For the text-containing cell, return its midpoint in [x, y] coordinate format. 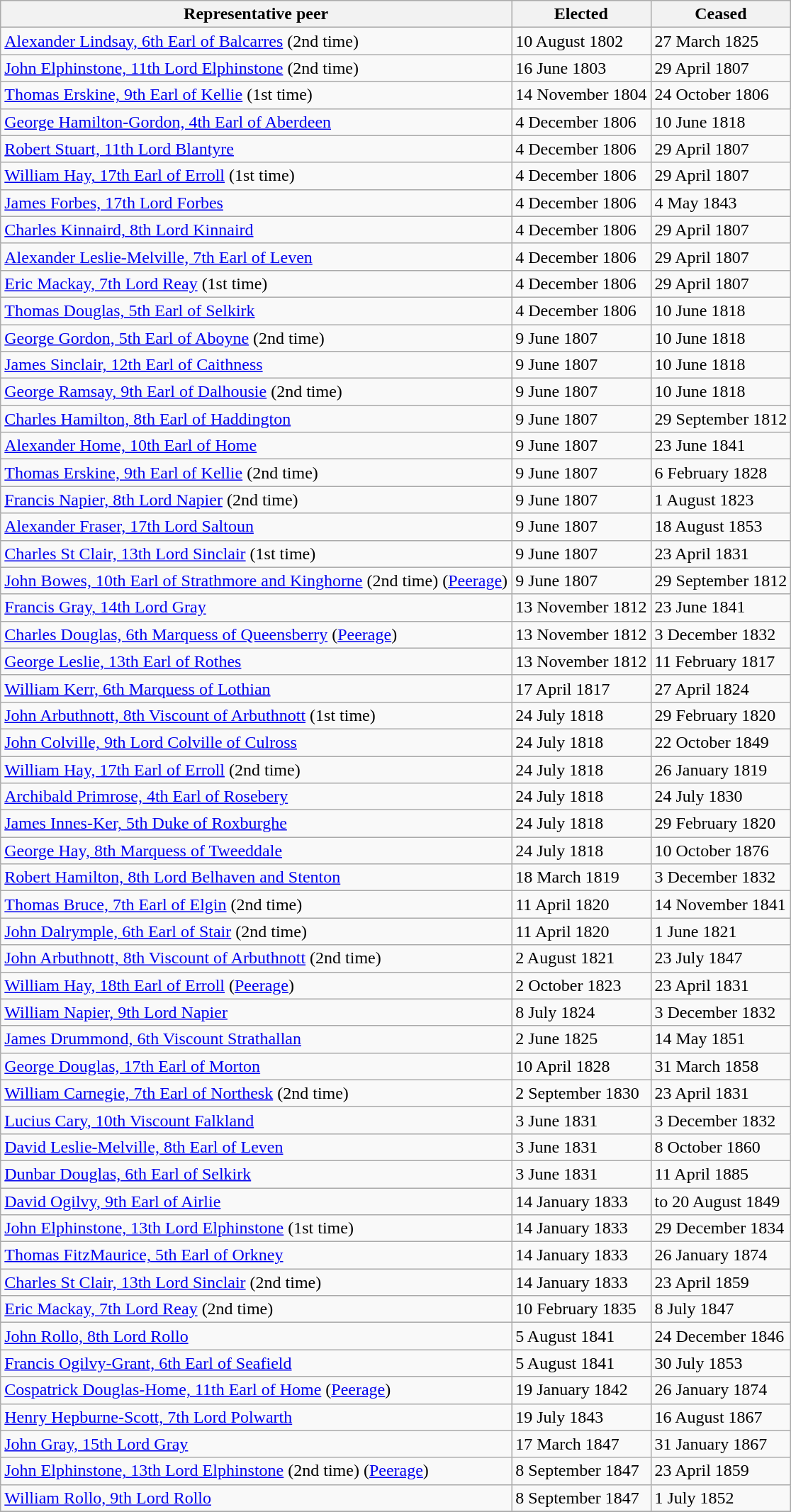
Francis Napier, 8th Lord Napier (2nd time) [257, 500]
24 July 1830 [721, 797]
John Bowes, 10th Earl of Strathmore and Kinghorne (2nd time) (Peerage) [257, 581]
6 February 1828 [721, 473]
Thomas Douglas, 5th Earl of Selkirk [257, 310]
4 May 1843 [721, 203]
14 November 1804 [581, 95]
John Elphinstone, 13th Lord Elphinstone (2nd time) (Peerage) [257, 1471]
George Gordon, 5th Earl of Aboyne (2nd time) [257, 338]
George Hamilton-Gordon, 4th Earl of Aberdeen [257, 122]
James Drummond, 6th Viscount Strathallan [257, 1039]
1 August 1823 [721, 500]
29 December 1834 [721, 1228]
Alexander Lindsay, 6th Earl of Balcarres (2nd time) [257, 41]
26 January 1819 [721, 769]
John Rollo, 8th Lord Rollo [257, 1336]
Alexander Fraser, 17th Lord Saltoun [257, 527]
Ceased [721, 14]
2 October 1823 [581, 985]
14 May 1851 [721, 1039]
18 March 1819 [581, 878]
James Sinclair, 12th Earl of Caithness [257, 365]
8 July 1824 [581, 1012]
Eric Mackay, 7th Lord Reay (1st time) [257, 284]
John Arbuthnott, 8th Viscount of Arbuthnott (2nd time) [257, 958]
William Napier, 9th Lord Napier [257, 1012]
John Arbuthnott, 8th Viscount of Arbuthnott (1st time) [257, 715]
31 January 1867 [721, 1444]
David Ogilvy, 9th Earl of Airlie [257, 1202]
Charles St Clair, 13th Lord Sinclair (1st time) [257, 554]
William Carnegie, 7th Earl of Northesk (2nd time) [257, 1093]
8 October 1860 [721, 1147]
John Gray, 15th Lord Gray [257, 1444]
John Elphinstone, 13th Lord Elphinstone (1st time) [257, 1228]
George Hay, 8th Marquess of Tweeddale [257, 851]
Thomas Erskine, 9th Earl of Kellie (1st time) [257, 95]
Representative peer [257, 14]
31 March 1858 [721, 1066]
Francis Gray, 14th Lord Gray [257, 607]
10 October 1876 [721, 851]
11 February 1817 [721, 661]
Elected [581, 14]
Robert Stuart, 11th Lord Blantyre [257, 149]
24 October 1806 [721, 95]
27 April 1824 [721, 688]
Charles Douglas, 6th Marquess of Queensberry (Peerage) [257, 634]
2 June 1825 [581, 1039]
Charles Hamilton, 8th Earl of Haddington [257, 419]
Henry Hepburne-Scott, 7th Lord Polwarth [257, 1417]
John Colville, 9th Lord Colville of Culross [257, 742]
Francis Ogilvy-Grant, 6th Earl of Seafield [257, 1363]
24 December 1846 [721, 1336]
James Innes-Ker, 5th Duke of Roxburghe [257, 824]
17 April 1817 [581, 688]
Charles St Clair, 13th Lord Sinclair (2nd time) [257, 1282]
Robert Hamilton, 8th Lord Belhaven and Stenton [257, 878]
Alexander Leslie-Melville, 7th Earl of Leven [257, 257]
Alexander Home, 10th Earl of Home [257, 446]
30 July 1853 [721, 1363]
George Douglas, 17th Earl of Morton [257, 1066]
10 April 1828 [581, 1066]
27 March 1825 [721, 41]
19 January 1842 [581, 1390]
10 August 1802 [581, 41]
Archibald Primrose, 4th Earl of Rosebery [257, 797]
22 October 1849 [721, 742]
Lucius Cary, 10th Viscount Falkland [257, 1120]
18 August 1853 [721, 527]
George Leslie, 13th Earl of Rothes [257, 661]
John Elphinstone, 11th Lord Elphinstone (2nd time) [257, 68]
11 April 1885 [721, 1174]
8 July 1847 [721, 1309]
Thomas Erskine, 9th Earl of Kellie (2nd time) [257, 473]
William Hay, 18th Earl of Erroll (Peerage) [257, 985]
1 June 1821 [721, 931]
Cospatrick Douglas-Home, 11th Earl of Home (Peerage) [257, 1390]
David Leslie-Melville, 8th Earl of Leven [257, 1147]
to 20 August 1849 [721, 1202]
2 August 1821 [581, 958]
Thomas FitzMaurice, 5th Earl of Orkney [257, 1255]
Dunbar Douglas, 6th Earl of Selkirk [257, 1174]
William Hay, 17th Earl of Erroll (2nd time) [257, 769]
George Ramsay, 9th Earl of Dalhousie (2nd time) [257, 392]
10 February 1835 [581, 1309]
19 July 1843 [581, 1417]
1 July 1852 [721, 1498]
16 August 1867 [721, 1417]
James Forbes, 17th Lord Forbes [257, 203]
23 July 1847 [721, 958]
John Dalrymple, 6th Earl of Stair (2nd time) [257, 931]
16 June 1803 [581, 68]
Eric Mackay, 7th Lord Reay (2nd time) [257, 1309]
Charles Kinnaird, 8th Lord Kinnaird [257, 230]
Thomas Bruce, 7th Earl of Elgin (2nd time) [257, 905]
William Kerr, 6th Marquess of Lothian [257, 688]
14 November 1841 [721, 905]
17 March 1847 [581, 1444]
William Hay, 17th Earl of Erroll (1st time) [257, 176]
2 September 1830 [581, 1093]
William Rollo, 9th Lord Rollo [257, 1498]
